Pinpoint the cell where the given text exists, returning its [X, Y] midpoint coordinate. 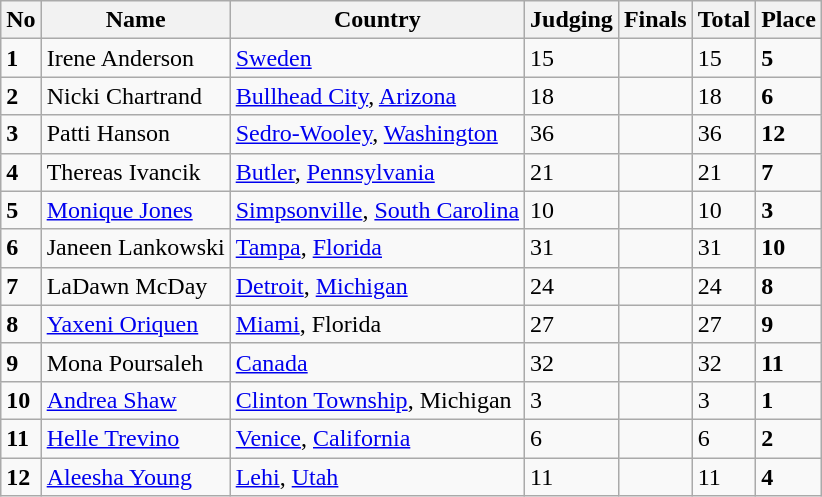
Finals [655, 20]
Nicki Chartrand [136, 96]
Helle Trevino [136, 438]
Sweden [377, 58]
Miami, Florida [377, 324]
Simpsonville, South Carolina [377, 210]
Place [789, 20]
Aleesha Young [136, 477]
Sedro-Wooley, Washington [377, 134]
LaDawn McDay [136, 286]
Total [724, 20]
Venice, California [377, 438]
Detroit, Michigan [377, 286]
Janeen Lankowski [136, 248]
No [21, 20]
Judging [572, 20]
Name [136, 20]
Lehi, Utah [377, 477]
Yaxeni Oriquen [136, 324]
Bullhead City, Arizona [377, 96]
Thereas Ivancik [136, 172]
Tampa, Florida [377, 248]
Patti Hanson [136, 134]
Clinton Township, Michigan [377, 400]
Monique Jones [136, 210]
Andrea Shaw [136, 400]
Butler, Pennsylvania [377, 172]
Canada [377, 362]
Irene Anderson [136, 58]
Mona Poursaleh [136, 362]
Country [377, 20]
